Locate the cell with the specified text and output its (x, y) center coordinate. 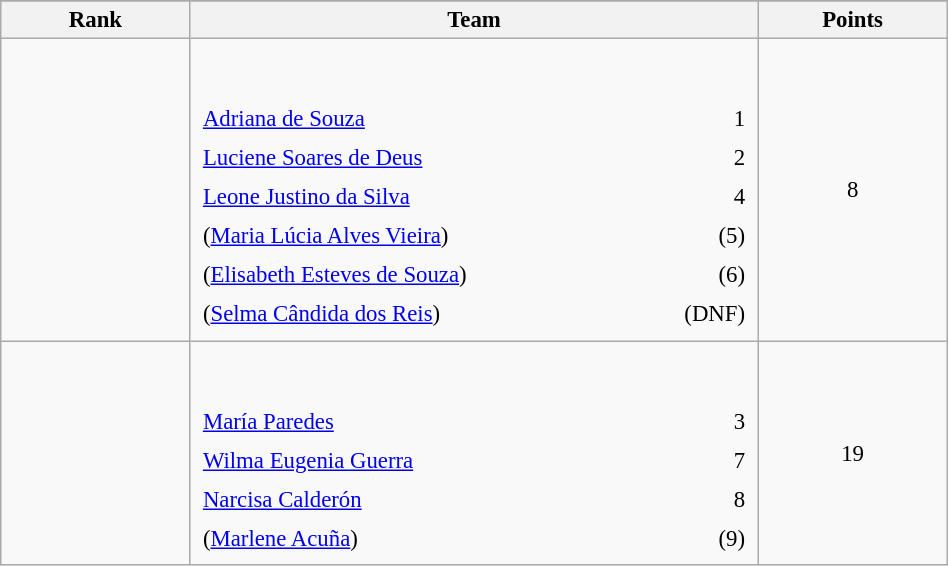
3 (712, 421)
2 (694, 158)
(Selma Cândida dos Reis) (416, 314)
7 (712, 460)
4 (694, 197)
Leone Justino da Silva (416, 197)
Luciene Soares de Deus (416, 158)
(Elisabeth Esteves de Souza) (416, 275)
(6) (694, 275)
Rank (96, 20)
Points (852, 20)
1 (694, 119)
Narcisa Calderón (434, 499)
Adriana de Souza (416, 119)
(5) (694, 236)
María Paredes 3 Wilma Eugenia Guerra 7 Narcisa Calderón 8 (Marlene Acuña) (9) (474, 453)
(Marlene Acuña) (434, 538)
Wilma Eugenia Guerra (434, 460)
(Maria Lúcia Alves Vieira) (416, 236)
María Paredes (434, 421)
Team (474, 20)
(9) (712, 538)
19 (852, 453)
(DNF) (694, 314)
